Search for the cell housing the specified text and yield its (x, y) center coordinate. 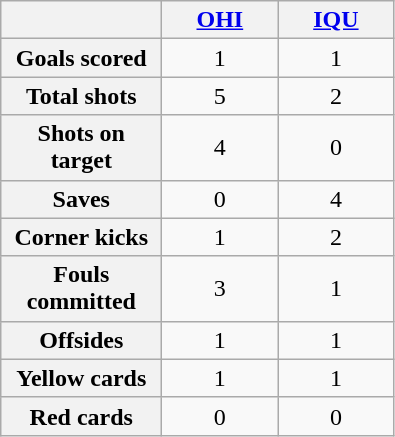
Yellow cards (82, 378)
5 (220, 96)
Offsides (82, 340)
Total shots (82, 96)
Goals scored (82, 58)
OHI (220, 20)
Corner kicks (82, 237)
Saves (82, 199)
Shots on target (82, 148)
3 (220, 288)
IQU (336, 20)
Red cards (82, 416)
Fouls committed (82, 288)
